Provide the (x, y) coordinate of the cell's center where the given text is located.  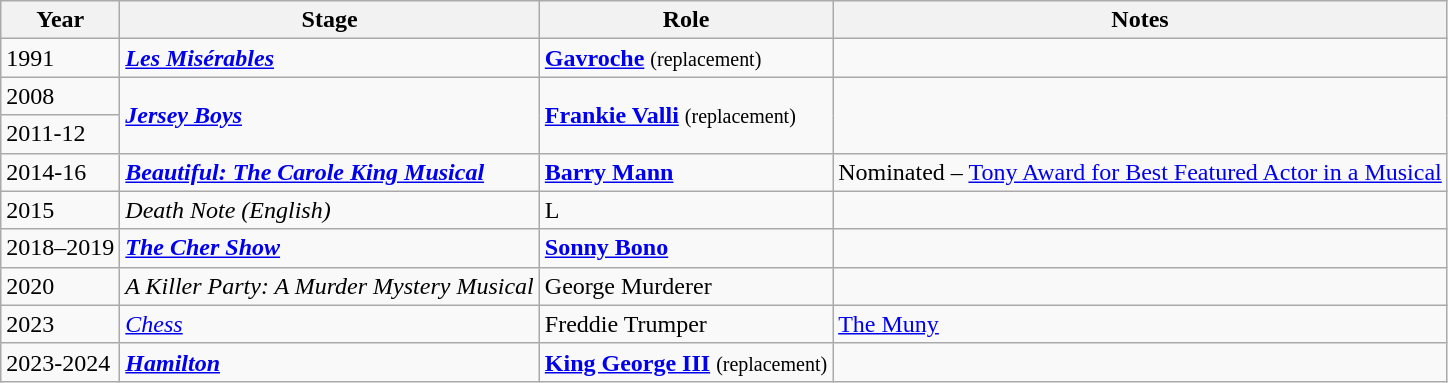
Frankie Valli (replacement) (686, 115)
Hamilton (330, 362)
Gavroche (replacement) (686, 58)
Nominated – Tony Award for Best Featured Actor in a Musical (1140, 172)
2008 (60, 96)
1991 (60, 58)
George Murderer (686, 286)
L (686, 210)
Notes (1140, 20)
2023-2024 (60, 362)
2015 (60, 210)
Year (60, 20)
Stage (330, 20)
Sonny Bono (686, 248)
Role (686, 20)
Jersey Boys (330, 115)
Freddie Trumper (686, 324)
Barry Mann (686, 172)
Les Misérables (330, 58)
2020 (60, 286)
Chess (330, 324)
The Muny (1140, 324)
2018–2019 (60, 248)
A Killer Party: A Murder Mystery Musical (330, 286)
King George III (replacement) (686, 362)
2014-16 (60, 172)
Death Note (English) (330, 210)
Beautiful: The Carole King Musical (330, 172)
2011-12 (60, 134)
The Cher Show (330, 248)
2023 (60, 324)
